Find where the given text appears and provide that cell's center as (x, y) coordinate. 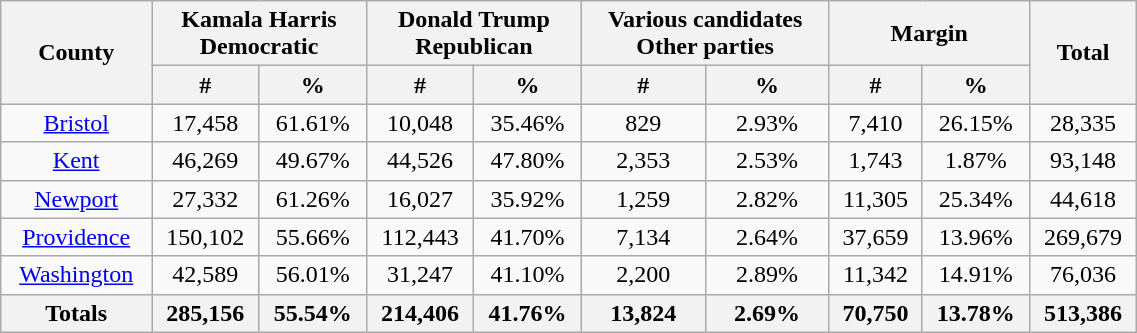
County (76, 52)
35.46% (528, 123)
Total (1083, 52)
35.92% (528, 199)
Kamala HarrisDemocratic (260, 34)
7,410 (876, 123)
44,618 (1083, 199)
513,386 (1083, 313)
61.61% (312, 123)
Providence (76, 237)
42,589 (206, 275)
214,406 (420, 313)
93,148 (1083, 161)
56.01% (312, 275)
55.54% (312, 313)
285,156 (206, 313)
61.26% (312, 199)
7,134 (643, 237)
Various candidatesOther parties (705, 34)
16,027 (420, 199)
49.67% (312, 161)
2.53% (767, 161)
14.91% (976, 275)
31,247 (420, 275)
28,335 (1083, 123)
25.34% (976, 199)
17,458 (206, 123)
41.76% (528, 313)
2.82% (767, 199)
Margin (929, 34)
2.64% (767, 237)
11,342 (876, 275)
Donald TrumpRepublican (474, 34)
Totals (76, 313)
13.96% (976, 237)
11,305 (876, 199)
1,259 (643, 199)
829 (643, 123)
Newport (76, 199)
41.10% (528, 275)
55.66% (312, 237)
26.15% (976, 123)
Kent (76, 161)
37,659 (876, 237)
2.93% (767, 123)
41.70% (528, 237)
2.69% (767, 313)
1.87% (976, 161)
27,332 (206, 199)
10,048 (420, 123)
150,102 (206, 237)
112,443 (420, 237)
2.89% (767, 275)
46,269 (206, 161)
Bristol (76, 123)
1,743 (876, 161)
44,526 (420, 161)
47.80% (528, 161)
76,036 (1083, 275)
13,824 (643, 313)
269,679 (1083, 237)
2,353 (643, 161)
70,750 (876, 313)
13.78% (976, 313)
Washington (76, 275)
2,200 (643, 275)
